Find where the given text appears and provide that cell's center as [x, y] coordinate. 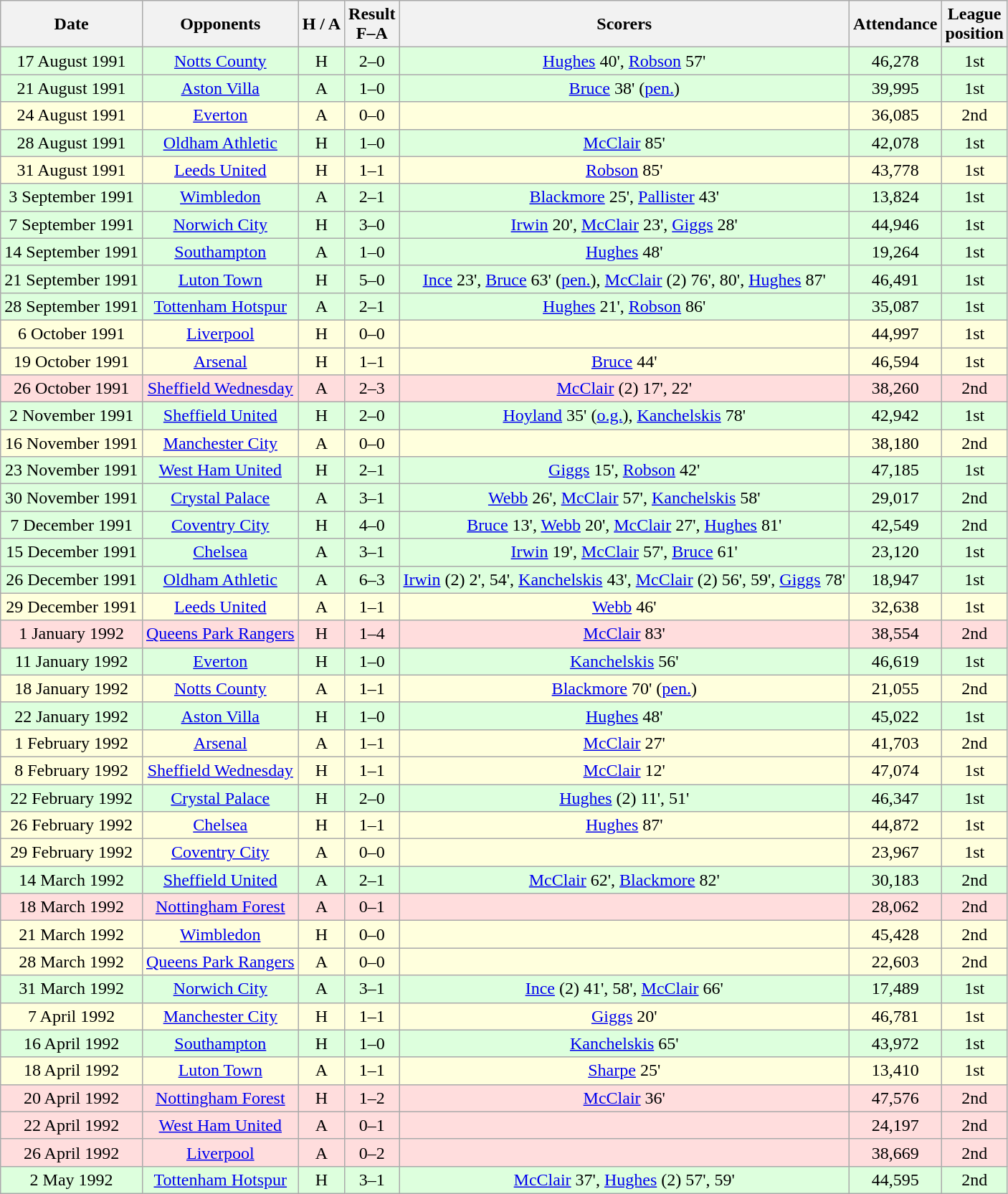
McClair 62', Blackmore 82' [624, 880]
26 February 1992 [72, 825]
Bruce 13', Webb 20', McClair 27', Hughes 81' [624, 525]
7 September 1991 [72, 224]
Hughes 21', Robson 86' [624, 306]
Hughes (2) 11', 51' [624, 798]
18,947 [895, 579]
38,260 [895, 389]
McClair 27' [624, 743]
22 April 1992 [72, 1125]
46,347 [895, 798]
13,824 [895, 197]
44,997 [895, 333]
38,669 [895, 1152]
44,946 [895, 224]
47,074 [895, 770]
22 February 1992 [72, 798]
McClair 12' [624, 770]
1–4 [372, 634]
14 September 1991 [72, 252]
19 October 1991 [72, 361]
Hughes 40', Robson 57' [624, 61]
Irwin 20', McClair 23', Giggs 28' [624, 224]
Irwin (2) 2', 54', Kanchelskis 43', McClair (2) 56', 59', Giggs 78' [624, 579]
16 November 1991 [72, 443]
18 March 1992 [72, 907]
13,410 [895, 1071]
Webb 26', McClair 57', Kanchelskis 58' [624, 498]
20 April 1992 [72, 1098]
30,183 [895, 880]
47,185 [895, 470]
Giggs 15', Robson 42' [624, 470]
26 October 1991 [72, 389]
23,120 [895, 552]
17,489 [895, 989]
15 December 1991 [72, 552]
Hoyland 35' (o.g.), Kanchelskis 78' [624, 416]
Blackmore 25', Pallister 43' [624, 197]
2 November 1991 [72, 416]
44,595 [895, 1180]
44,872 [895, 825]
18 April 1992 [72, 1071]
45,022 [895, 716]
Leagueposition [974, 24]
38,180 [895, 443]
McClair 85' [624, 143]
1 January 1992 [72, 634]
McClair (2) 17', 22' [624, 389]
43,972 [895, 1043]
Sharpe 25' [624, 1071]
6–3 [372, 579]
8 February 1992 [72, 770]
Scorers [624, 24]
11 January 1992 [72, 661]
29 February 1992 [72, 853]
22,603 [895, 962]
Irwin 19', McClair 57', Bruce 61' [624, 552]
16 April 1992 [72, 1043]
23,967 [895, 853]
22 January 1992 [72, 716]
Date [72, 24]
Bruce 44' [624, 361]
Attendance [895, 24]
ResultF–A [372, 24]
38,554 [895, 634]
Ince 23', Bruce 63' (pen.), McClair (2) 76', 80', Hughes 87' [624, 279]
6 October 1991 [72, 333]
23 November 1991 [72, 470]
Opponents [220, 24]
1 February 1992 [72, 743]
14 March 1992 [72, 880]
24 August 1991 [72, 115]
18 January 1992 [72, 688]
28,062 [895, 907]
21 March 1992 [72, 934]
McClair 37', Hughes (2) 57', 59' [624, 1180]
36,085 [895, 115]
4–0 [372, 525]
Bruce 38' (pen.) [624, 88]
29,017 [895, 498]
47,576 [895, 1098]
30 November 1991 [72, 498]
2–3 [372, 389]
46,278 [895, 61]
Ince (2) 41', 58', McClair 66' [624, 989]
19,264 [895, 252]
McClair 36' [624, 1098]
31 March 1992 [72, 989]
28 August 1991 [72, 143]
2 May 1992 [72, 1180]
42,549 [895, 525]
5–0 [372, 279]
42,078 [895, 143]
26 December 1991 [72, 579]
21 September 1991 [72, 279]
35,087 [895, 306]
Robson 85' [624, 170]
29 December 1991 [72, 607]
3 September 1991 [72, 197]
Hughes 87' [624, 825]
7 December 1991 [72, 525]
Kanchelskis 56' [624, 661]
3–0 [372, 224]
Giggs 20' [624, 1016]
H / A [321, 24]
46,619 [895, 661]
41,703 [895, 743]
1–2 [372, 1098]
46,594 [895, 361]
0–2 [372, 1152]
32,638 [895, 607]
28 March 1992 [72, 962]
21 August 1991 [72, 88]
Kanchelskis 65' [624, 1043]
42,942 [895, 416]
46,491 [895, 279]
43,778 [895, 170]
24,197 [895, 1125]
45,428 [895, 934]
Webb 46' [624, 607]
Blackmore 70' (pen.) [624, 688]
31 August 1991 [72, 170]
McClair 83' [624, 634]
21,055 [895, 688]
7 April 1992 [72, 1016]
39,995 [895, 88]
17 August 1991 [72, 61]
46,781 [895, 1016]
28 September 1991 [72, 306]
26 April 1992 [72, 1152]
